Locate the cell with the specified text and output its (x, y) center coordinate. 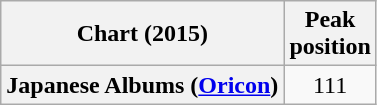
Japanese Albums (Oricon) (142, 85)
Chart (2015) (142, 34)
Peak position (330, 34)
111 (330, 85)
